Identify which cell holds the provided text, then report its [x, y] central coordinate. 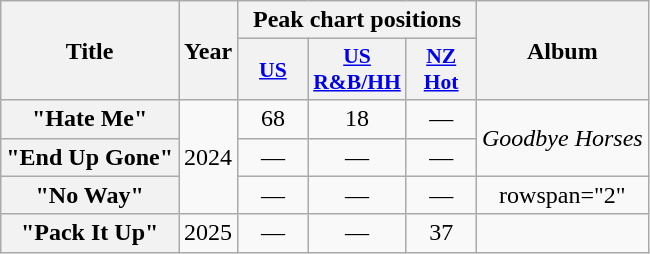
"No Way" [90, 195]
"End Up Gone" [90, 157]
"Hate Me" [90, 119]
Peak chart positions [358, 20]
2025 [208, 233]
US [274, 70]
2024 [208, 157]
37 [442, 233]
Title [90, 50]
"Pack It Up" [90, 233]
NZHot [442, 70]
68 [274, 119]
18 [357, 119]
Year [208, 50]
rowspan="2" [562, 195]
USR&B/HH [357, 70]
Goodbye Horses [562, 138]
Album [562, 50]
